Detect which cell encompasses the target text, then output its [X, Y] center coordinate. 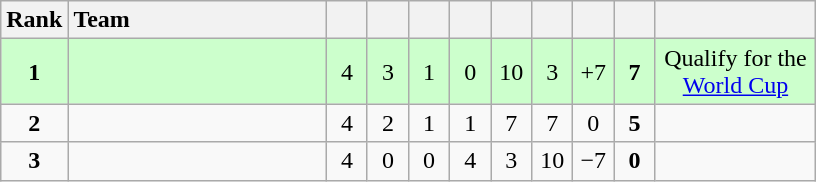
Qualify for the World Cup [736, 72]
+7 [594, 72]
−7 [594, 161]
5 [634, 123]
Rank [34, 20]
Team [198, 20]
